Identify which cell holds the provided text, then report its (X, Y) central coordinate. 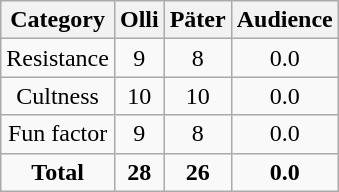
Päter (198, 20)
Olli (139, 20)
26 (198, 172)
Category (58, 20)
Audience (284, 20)
Resistance (58, 58)
Total (58, 172)
Fun factor (58, 134)
28 (139, 172)
Cultness (58, 96)
